Pinpoint the cell where the given text exists, returning its [X, Y] midpoint coordinate. 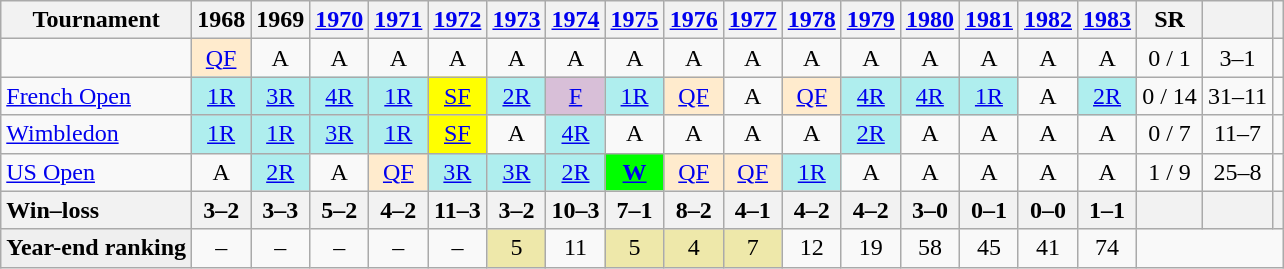
1981 [988, 20]
10–3 [576, 210]
12 [812, 248]
1971 [398, 20]
1972 [458, 20]
1970 [340, 20]
1969 [280, 20]
1975 [634, 20]
58 [930, 248]
1980 [930, 20]
5–2 [340, 210]
45 [988, 248]
3–1 [1237, 58]
4–1 [752, 210]
3–0 [930, 210]
F [576, 96]
74 [1108, 248]
4 [694, 248]
0 / 1 [1170, 58]
0–0 [1048, 210]
11–7 [1237, 134]
11 [576, 248]
1977 [752, 20]
1979 [870, 20]
1–1 [1108, 210]
French Open [96, 96]
1978 [812, 20]
Year-end ranking [96, 248]
7 [752, 248]
Win–loss [96, 210]
0–1 [988, 210]
US Open [96, 172]
1982 [1048, 20]
8–2 [694, 210]
Tournament [96, 20]
3–3 [280, 210]
19 [870, 248]
Wimbledon [96, 134]
31–11 [1237, 96]
25–8 [1237, 172]
0 / 14 [1170, 96]
1 / 9 [1170, 172]
W [634, 172]
1974 [576, 20]
7–1 [634, 210]
41 [1048, 248]
0 / 7 [1170, 134]
1968 [222, 20]
SR [1170, 20]
1976 [694, 20]
1983 [1108, 20]
1973 [516, 20]
11–3 [458, 210]
